For the text-containing cell, return its midpoint in (X, Y) coordinate format. 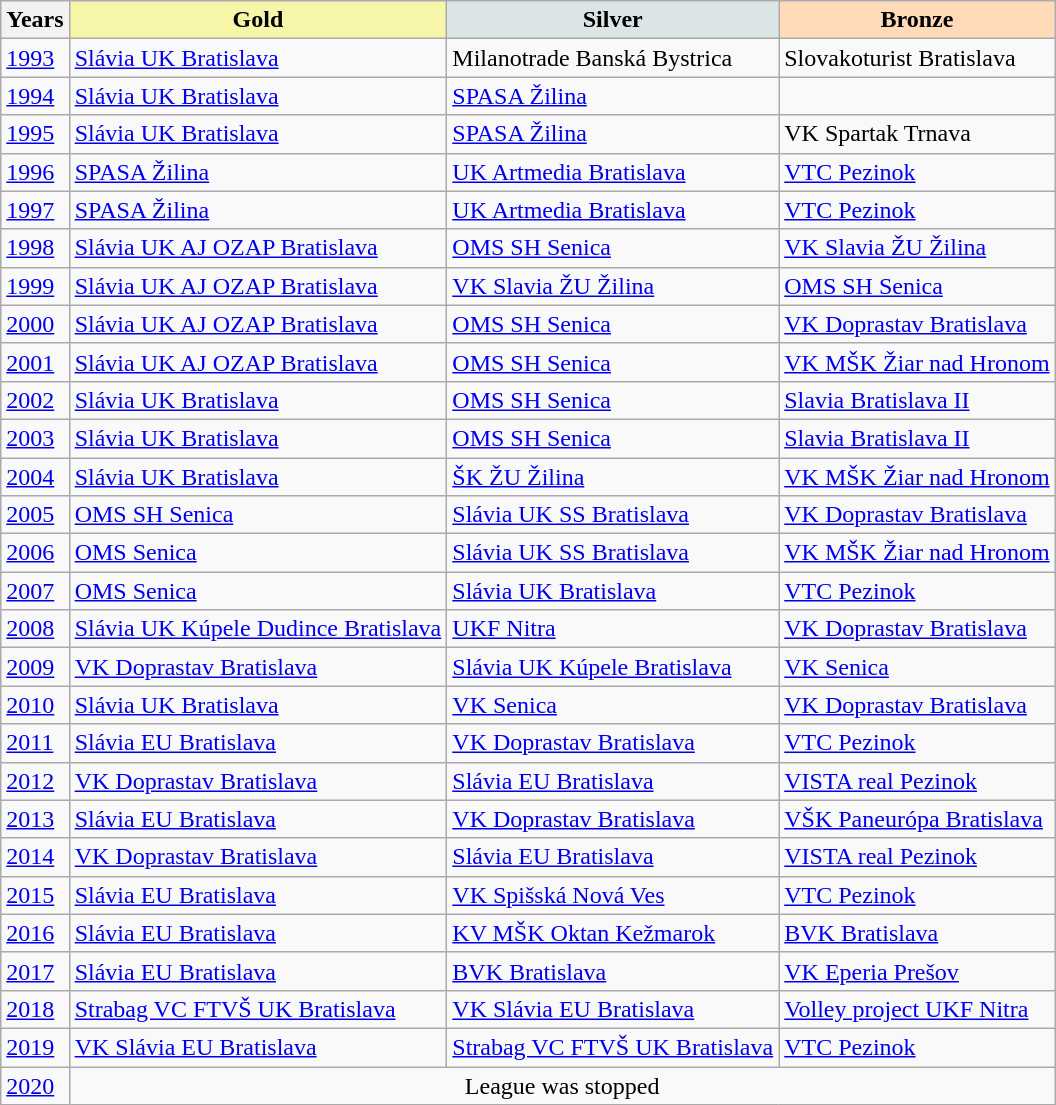
1999 (35, 286)
2018 (35, 1009)
VK Eperia Prešov (917, 971)
2007 (35, 591)
Silver (613, 20)
ŠK ŽU Žilina (613, 477)
2016 (35, 933)
UKF Nitra (613, 629)
2002 (35, 400)
2009 (35, 667)
Slávia UK Kúpele Dudince Bratislava (258, 629)
2004 (35, 477)
Slávia UK Kúpele Bratislava (613, 667)
League was stopped (562, 1085)
2003 (35, 438)
1993 (35, 58)
1994 (35, 96)
1998 (35, 248)
2006 (35, 553)
1996 (35, 172)
1995 (35, 134)
2017 (35, 971)
Years (35, 20)
2019 (35, 1047)
2000 (35, 324)
Gold (258, 20)
2008 (35, 629)
2010 (35, 705)
2015 (35, 895)
1997 (35, 210)
Milanotrade Banská Bystrica (613, 58)
2020 (35, 1085)
2005 (35, 515)
2014 (35, 857)
2012 (35, 781)
2011 (35, 743)
Slovakoturist Bratislava (917, 58)
2013 (35, 819)
2001 (35, 362)
VK Spartak Trnava (917, 134)
Volley project UKF Nitra (917, 1009)
KV MŠK Oktan Kežmarok (613, 933)
Bronze (917, 20)
VŠK Paneurópa Bratislava (917, 819)
VK Spišská Nová Ves (613, 895)
